Determine the (X, Y) coordinate at the center of the cell enclosing the given text.  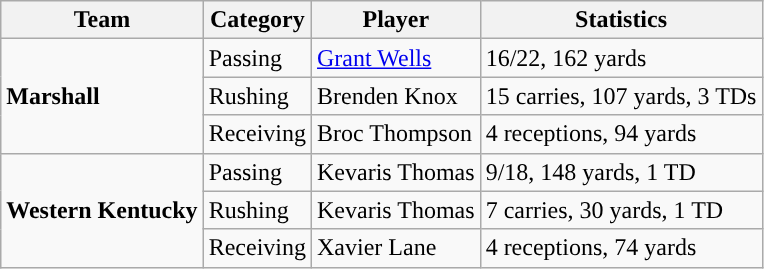
Brenden Knox (396, 96)
4 receptions, 94 yards (621, 134)
Xavier Lane (396, 248)
Marshall (102, 96)
Player (396, 20)
Team (102, 20)
16/22, 162 yards (621, 58)
Statistics (621, 20)
7 carries, 30 yards, 1 TD (621, 210)
Broc Thompson (396, 134)
Category (257, 20)
4 receptions, 74 yards (621, 248)
Western Kentucky (102, 210)
9/18, 148 yards, 1 TD (621, 172)
Grant Wells (396, 58)
15 carries, 107 yards, 3 TDs (621, 96)
